Identify which cell holds the provided text, then report its (X, Y) central coordinate. 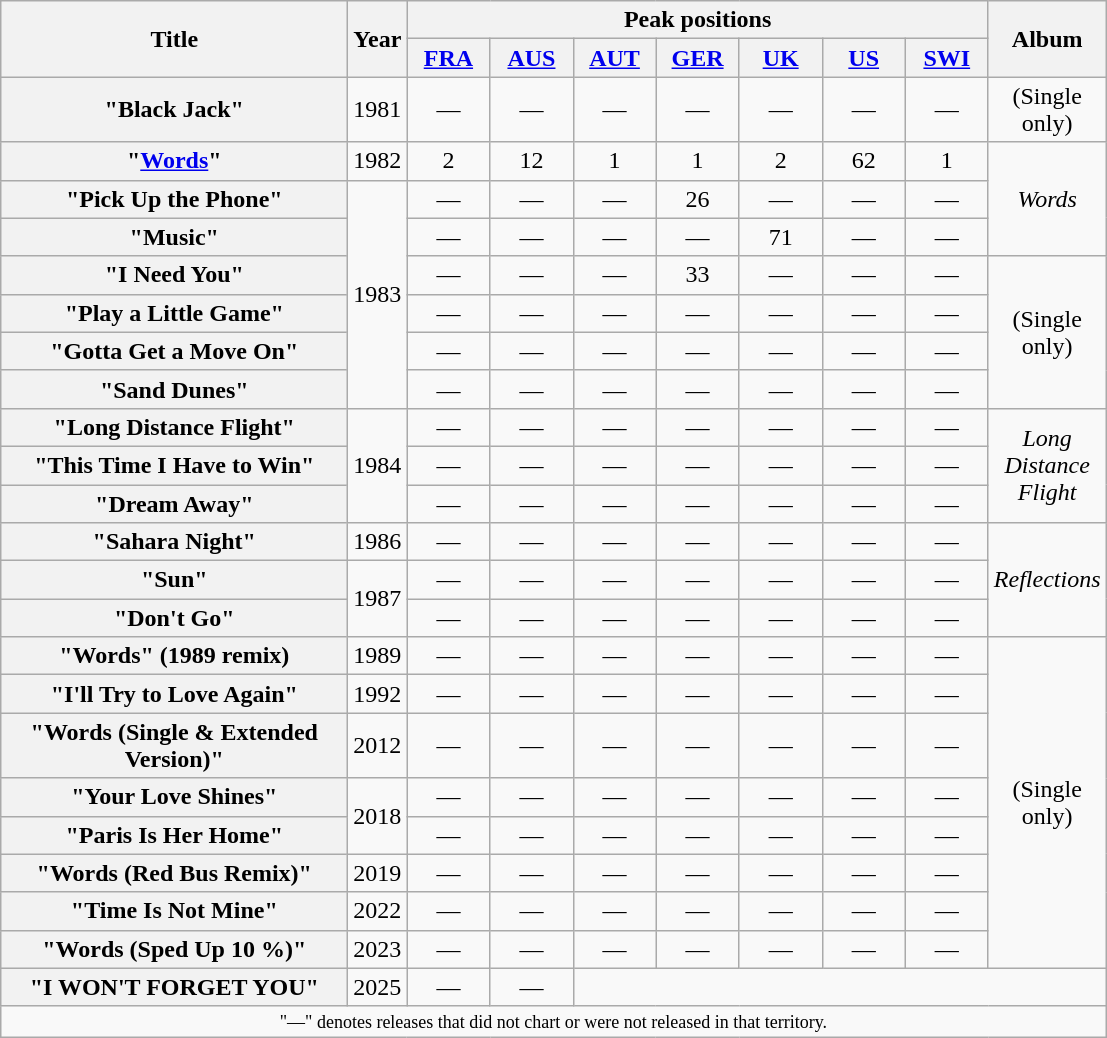
"Long Distance Flight" (174, 427)
AUS (532, 58)
Long Distance Flight (1047, 465)
"Sun" (174, 580)
"This Time I Have to Win" (174, 465)
"Play a Little Game" (174, 313)
"Sahara Night" (174, 542)
Title (174, 39)
2022 (378, 911)
Words (1047, 199)
"Pick Up the Phone" (174, 199)
"Paris Is Her Home" (174, 835)
"Sand Dunes" (174, 389)
12 (532, 161)
1984 (378, 465)
FRA (448, 58)
62 (864, 161)
"Your Love Shines" (174, 797)
"Time Is Not Mine" (174, 911)
1982 (378, 161)
"Words (Single & Extended Version)" (174, 746)
Album (1047, 39)
Peak positions (698, 20)
"I WON'T FORGET YOU" (174, 987)
"Words (Sped Up 10 %)" (174, 949)
2025 (378, 987)
1983 (378, 294)
2012 (378, 746)
2018 (378, 816)
"Dream Away" (174, 503)
"Black Jack" (174, 110)
33 (698, 275)
2019 (378, 873)
"Don't Go" (174, 618)
1986 (378, 542)
GER (698, 58)
Year (378, 39)
US (864, 58)
"Words" (1989 remix) (174, 656)
2023 (378, 949)
AUT (614, 58)
"Music" (174, 237)
1987 (378, 599)
1989 (378, 656)
Reflections (1047, 580)
26 (698, 199)
"Gotta Get a Move On" (174, 351)
"I Need You" (174, 275)
1981 (378, 110)
UK (780, 58)
"I'll Try to Love Again" (174, 694)
"—" denotes releases that did not chart or were not released in that territory. (554, 1022)
1992 (378, 694)
"Words (Red Bus Remix)" (174, 873)
SWI (946, 58)
"Words" (174, 161)
71 (780, 237)
